Extract the [X, Y] coordinate from the center of the cell holding the provided text.  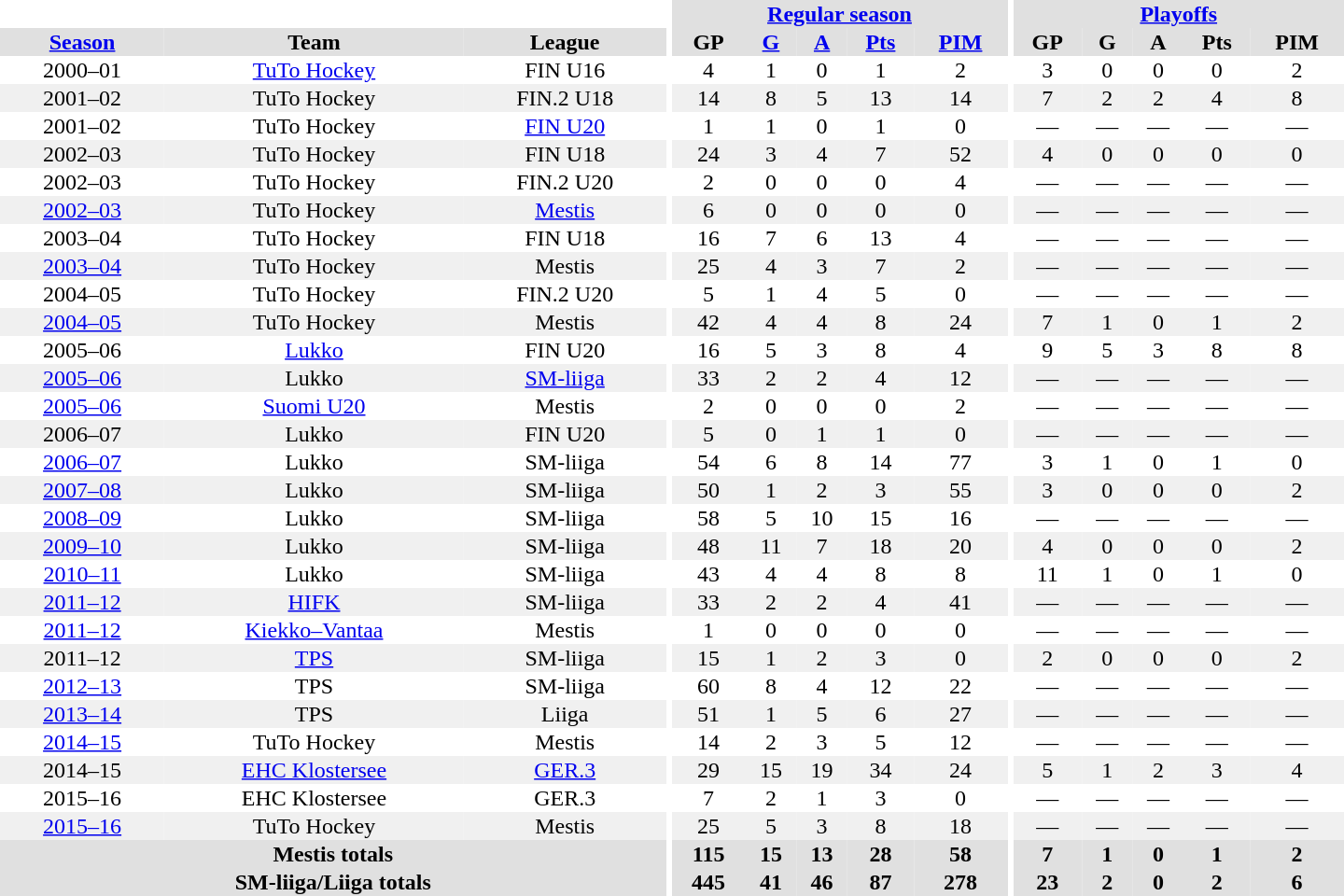
54 [709, 462]
34 [881, 770]
Playoffs [1178, 14]
43 [709, 574]
50 [709, 490]
28 [881, 854]
20 [961, 546]
2013–14 [82, 714]
League [566, 42]
51 [709, 714]
2000–01 [82, 70]
77 [961, 462]
FIN U16 [566, 70]
23 [1047, 882]
Kiekko–Vantaa [314, 630]
19 [821, 770]
42 [709, 322]
Liiga [566, 714]
Regular season [840, 14]
10 [821, 518]
Mestis totals [333, 854]
60 [709, 686]
29 [709, 770]
HIFK [314, 602]
22 [961, 686]
87 [881, 882]
SM-liiga/Liiga totals [333, 882]
52 [961, 154]
2009–10 [82, 546]
27 [961, 714]
278 [961, 882]
FIN.2 U18 [566, 98]
Suomi U20 [314, 406]
9 [1047, 350]
2010–11 [82, 574]
445 [709, 882]
2007–08 [82, 490]
48 [709, 546]
Season [82, 42]
2008–09 [82, 518]
46 [821, 882]
115 [709, 854]
2012–13 [82, 686]
55 [961, 490]
Team [314, 42]
